Detect which cell encompasses the target text, then output its (x, y) center coordinate. 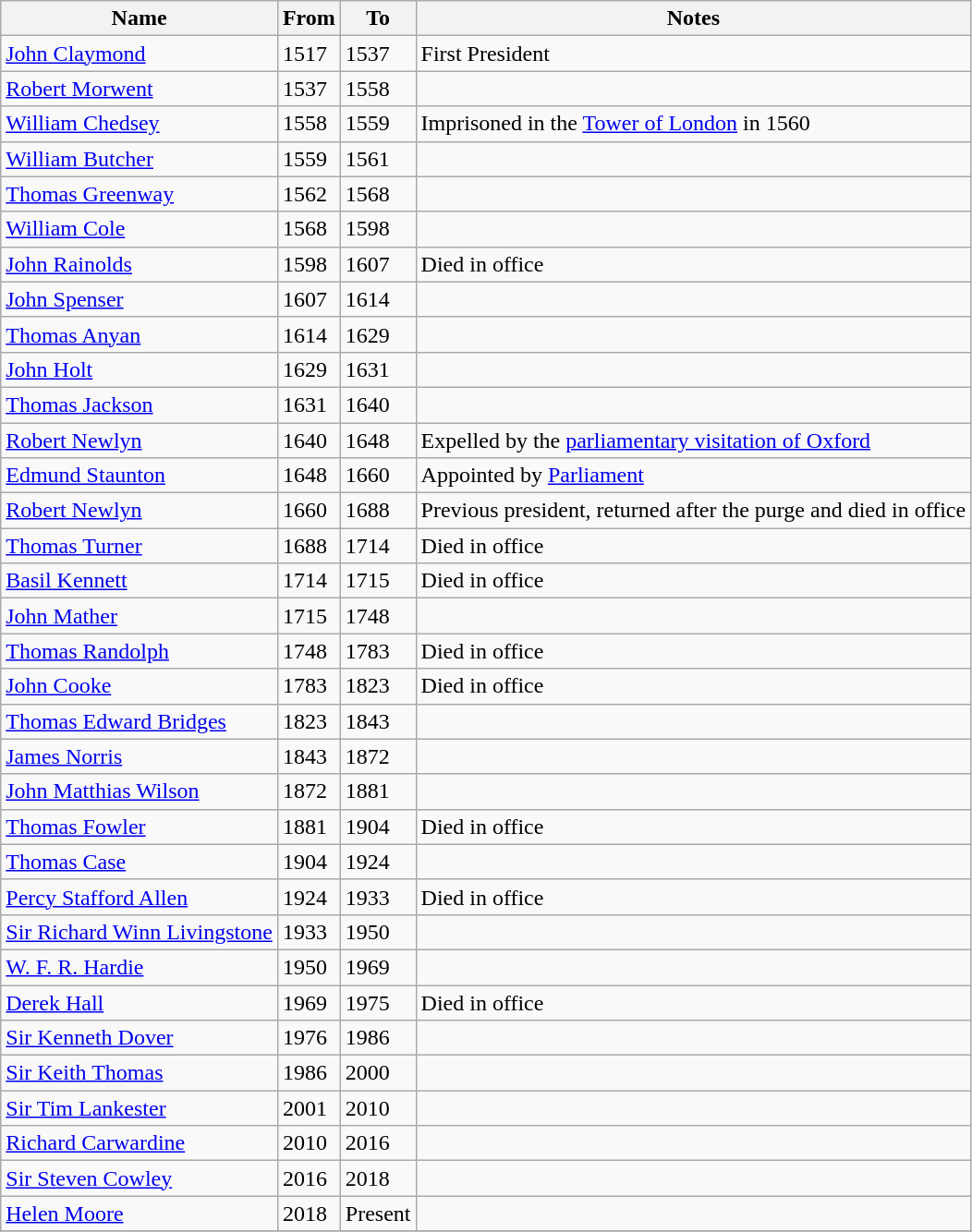
Sir Richard Winn Livingstone (140, 932)
Sir Steven Cowley (140, 1178)
Expelled by the parliamentary visitation of Oxford (693, 441)
James Norris (140, 756)
Present (378, 1214)
Derek Hall (140, 1002)
W. F. R. Hardie (140, 967)
Thomas Jackson (140, 405)
John Cooke (140, 686)
Richard Carwardine (140, 1143)
John Claymond (140, 54)
Notes (693, 18)
John Spenser (140, 299)
To (378, 18)
First President (693, 54)
Imprisoned in the Tower of London in 1560 (693, 124)
1561 (378, 159)
John Holt (140, 369)
Percy Stafford Allen (140, 897)
William Butcher (140, 159)
Thomas Fowler (140, 827)
Helen Moore (140, 1214)
Edmund Staunton (140, 476)
Thomas Randolph (140, 651)
John Rainolds (140, 264)
Name (140, 18)
Thomas Turner (140, 546)
Thomas Greenway (140, 194)
Thomas Case (140, 862)
Sir Kenneth Dover (140, 1038)
Sir Tim Lankester (140, 1108)
1517 (309, 54)
2000 (378, 1073)
John Mather (140, 616)
John Matthias Wilson (140, 791)
Appointed by Parliament (693, 476)
1976 (309, 1038)
Thomas Edward Bridges (140, 721)
Robert Morwent (140, 89)
Thomas Anyan (140, 334)
1562 (309, 194)
Previous president, returned after the purge and died in office (693, 511)
William Cole (140, 229)
1975 (378, 1002)
2001 (309, 1108)
From (309, 18)
Basil Kennett (140, 581)
William Chedsey (140, 124)
Sir Keith Thomas (140, 1073)
